Identify which cell holds the provided text, then report its [x, y] central coordinate. 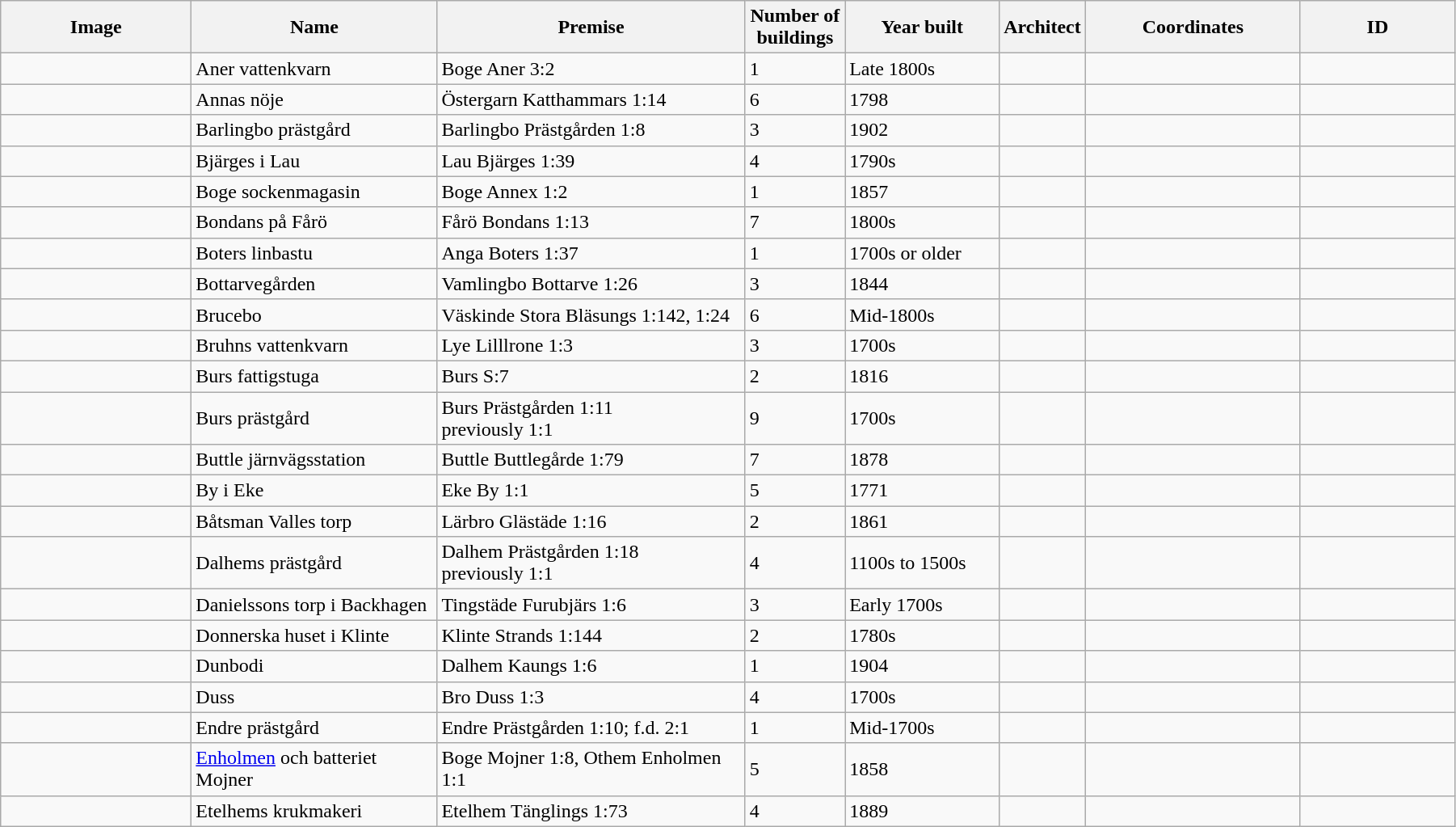
1902 [923, 130]
Mid-1800s [923, 314]
Aner vattenkvarn [314, 69]
1861 [923, 521]
Barlingbo Prästgården 1:8 [591, 130]
Bottarvegården [314, 284]
ID [1377, 27]
Burs fattigstuga [314, 376]
Lau Bjärges 1:39 [591, 161]
1858 [923, 770]
Late 1800s [923, 69]
Number ofbuildings [795, 27]
Architect [1042, 27]
1780s [923, 635]
Premise [591, 27]
1700s or older [923, 253]
By i Eke [314, 491]
Väskinde Stora Bläsungs 1:142, 1:24 [591, 314]
1878 [923, 460]
Östergarn Katthammars 1:14 [591, 99]
Boge Aner 3:2 [591, 69]
1800s [923, 222]
Vamlingbo Bottarve 1:26 [591, 284]
Early 1700s [923, 605]
Lye Lilllrone 1:3 [591, 345]
Name [314, 27]
Bondans på Fårö [314, 222]
1771 [923, 491]
Boge Annex 1:2 [591, 192]
Dunbodi [314, 666]
Enholmen och batteriet Mojner [314, 770]
Burs Prästgården 1:11previously 1:1 [591, 417]
1798 [923, 99]
1816 [923, 376]
1889 [923, 811]
Endre Prästgården 1:10; f.d. 2:1 [591, 728]
Boge sockenmagasin [314, 192]
Duss [314, 697]
Boters linbastu [314, 253]
Coordinates [1193, 27]
Bjärges i Lau [314, 161]
Year built [923, 27]
Image [96, 27]
Anga Boters 1:37 [591, 253]
1844 [923, 284]
Boge Mojner 1:8, Othem Enholmen 1:1 [591, 770]
Båtsman Valles torp [314, 521]
1100s to 1500s [923, 563]
Eke By 1:1 [591, 491]
Tingstäde Furubjärs 1:6 [591, 605]
Donnerska huset i Klinte [314, 635]
Danielssons torp i Backhagen [314, 605]
Dalhems prästgård [314, 563]
9 [795, 417]
Mid-1700s [923, 728]
Barlingbo prästgård [314, 130]
Annas nöje [314, 99]
1857 [923, 192]
Bruhns vattenkvarn [314, 345]
Endre prästgård [314, 728]
Brucebo [314, 314]
Etelhems krukmakeri [314, 811]
1904 [923, 666]
Buttle Buttlegårde 1:79 [591, 460]
Buttle järnvägsstation [314, 460]
Burs prästgård [314, 417]
Lärbro Glästäde 1:16 [591, 521]
1790s [923, 161]
Dalhem Prästgården 1:18previously 1:1 [591, 563]
Dalhem Kaungs 1:6 [591, 666]
Etelhem Tänglings 1:73 [591, 811]
Bro Duss 1:3 [591, 697]
Fårö Bondans 1:13 [591, 222]
Burs S:7 [591, 376]
Klinte Strands 1:144 [591, 635]
